Output the [x, y] coordinate of the center of the cell containing the given text.  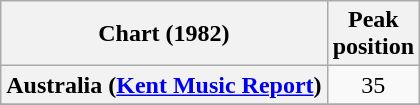
Australia (Kent Music Report) [164, 85]
Peakposition [373, 34]
35 [373, 85]
Chart (1982) [164, 34]
